Detect which cell encompasses the target text, then output its (x, y) center coordinate. 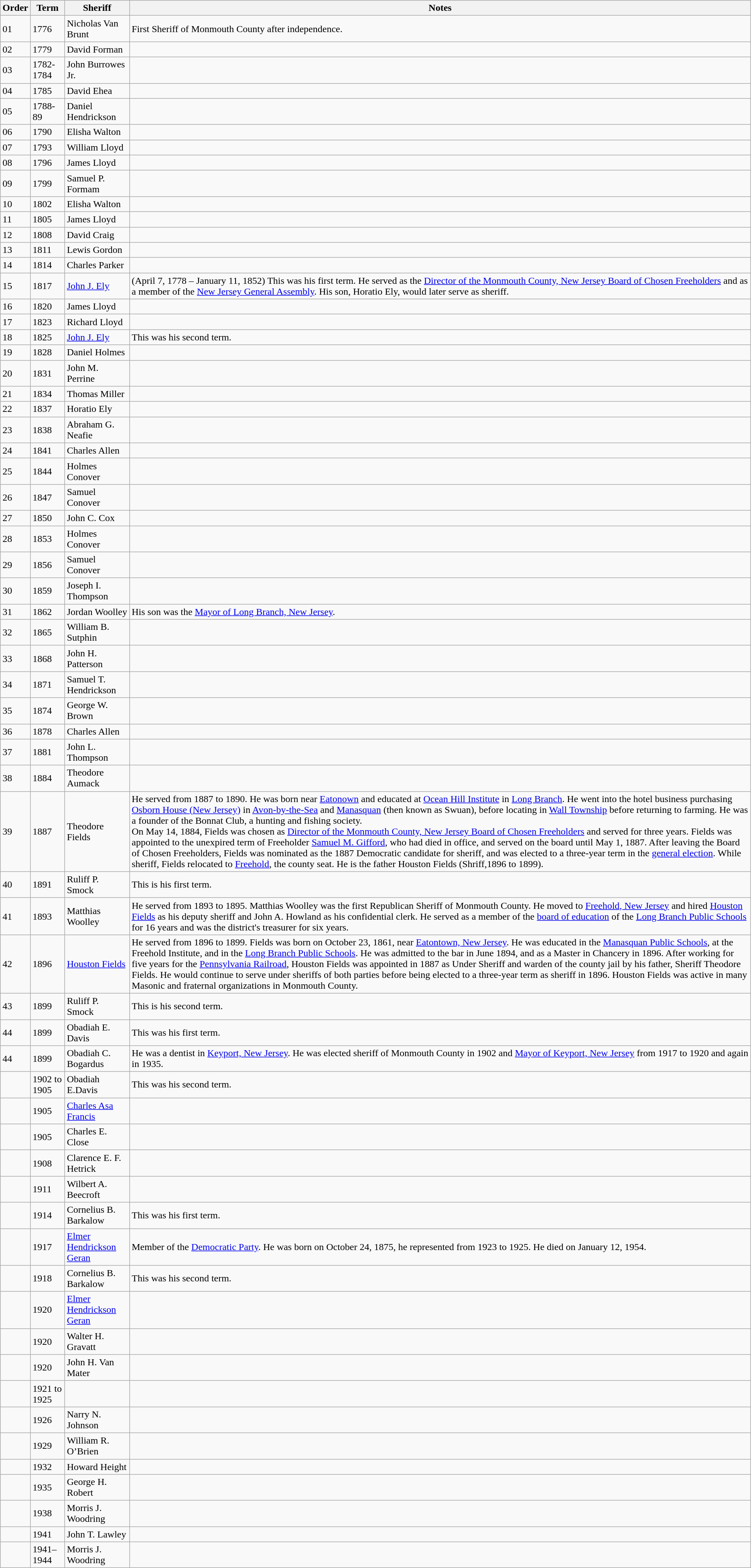
36 (15, 731)
Theodore Fields (97, 831)
Daniel Holmes (97, 352)
1847 (47, 497)
03 (15, 70)
1891 (47, 885)
04 (15, 91)
David Forman (97, 49)
John T. Lawley (97, 1534)
David Ehea (97, 91)
1896 (47, 964)
1834 (47, 394)
Howard Height (97, 1466)
33 (15, 658)
1828 (47, 352)
02 (15, 49)
16 (15, 307)
24 (15, 450)
John H. Van Mater (97, 1367)
George H. Robert (97, 1488)
1823 (47, 322)
1941–1944 (47, 1555)
1817 (47, 286)
Sheriff (97, 8)
25 (15, 471)
39 (15, 831)
Nicholas Van Brunt (97, 29)
37 (15, 752)
John M. Perrine (97, 373)
1911 (47, 1189)
1938 (47, 1513)
1859 (47, 591)
07 (15, 147)
1878 (47, 731)
1788-89 (47, 112)
Samuel P. Formam (97, 183)
George W. Brown (97, 711)
34 (15, 685)
Clarence E. F. Hetrick (97, 1163)
Order (15, 8)
15 (15, 286)
Jordan Woolley (97, 612)
27 (15, 518)
1841 (47, 450)
18 (15, 337)
38 (15, 778)
Richard Lloyd (97, 322)
Matthias Woolley (97, 916)
1871 (47, 685)
Joseph I. Thompson (97, 591)
23 (15, 430)
26 (15, 497)
41 (15, 916)
1837 (47, 409)
09 (15, 183)
1805 (47, 219)
1856 (47, 565)
1838 (47, 430)
11 (15, 219)
Abraham G. Neafie (97, 430)
22 (15, 409)
1793 (47, 147)
Narry N. Johnson (97, 1419)
1902 to 1905 (47, 1085)
William R. O’Brien (97, 1446)
Daniel Hendrickson (97, 112)
1926 (47, 1419)
1808 (47, 235)
Theodore Aumack (97, 778)
1820 (47, 307)
Wilbert A. Beecroft (97, 1189)
Obadiah E.Davis (97, 1085)
Notes (440, 8)
19 (15, 352)
1862 (47, 612)
17 (15, 322)
This is his second term. (440, 1006)
1802 (47, 204)
William Lloyd (97, 147)
1850 (47, 518)
John C. Cox (97, 518)
1825 (47, 337)
1799 (47, 183)
42 (15, 964)
05 (15, 112)
Obadiah C. Bogardus (97, 1059)
John Burrowes Jr. (97, 70)
13 (15, 250)
20 (15, 373)
Houston Fields (97, 964)
1844 (47, 471)
01 (15, 29)
David Craig (97, 235)
31 (15, 612)
1790 (47, 132)
1853 (47, 539)
Samuel T. Hendrickson (97, 685)
21 (15, 394)
1935 (47, 1488)
10 (15, 204)
Member of the Democratic Party. He was born on October 24, 1875, he represented from 1923 to 1925. He died on January 12, 1954. (440, 1247)
1776 (47, 29)
1918 (47, 1278)
28 (15, 539)
1811 (47, 250)
Lewis Gordon (97, 250)
06 (15, 132)
1893 (47, 916)
32 (15, 633)
29 (15, 565)
Thomas Miller (97, 394)
Obadiah E. Davis (97, 1032)
Term (47, 8)
1881 (47, 752)
1814 (47, 265)
Charles E. Close (97, 1137)
1865 (47, 633)
John H. Patterson (97, 658)
1908 (47, 1163)
1874 (47, 711)
40 (15, 885)
Walter H. Gravatt (97, 1342)
43 (15, 1006)
1868 (47, 658)
1914 (47, 1216)
1887 (47, 831)
This is his first term. (440, 885)
12 (15, 235)
1932 (47, 1466)
14 (15, 265)
Charles Parker (97, 265)
First Sheriff of Monmouth County after independence. (440, 29)
08 (15, 163)
1796 (47, 163)
1779 (47, 49)
1929 (47, 1446)
Horatio Ely (97, 409)
William B. Sutphin (97, 633)
1785 (47, 91)
John L. Thompson (97, 752)
1921 to 1925 (47, 1394)
1782-1784 (47, 70)
His son was the Mayor of Long Branch, New Jersey. (440, 612)
1917 (47, 1247)
1884 (47, 778)
1941 (47, 1534)
1831 (47, 373)
35 (15, 711)
30 (15, 591)
Charles Asa Francis (97, 1111)
